Provide the (x, y) coordinate of the cell's center where the given text is located.  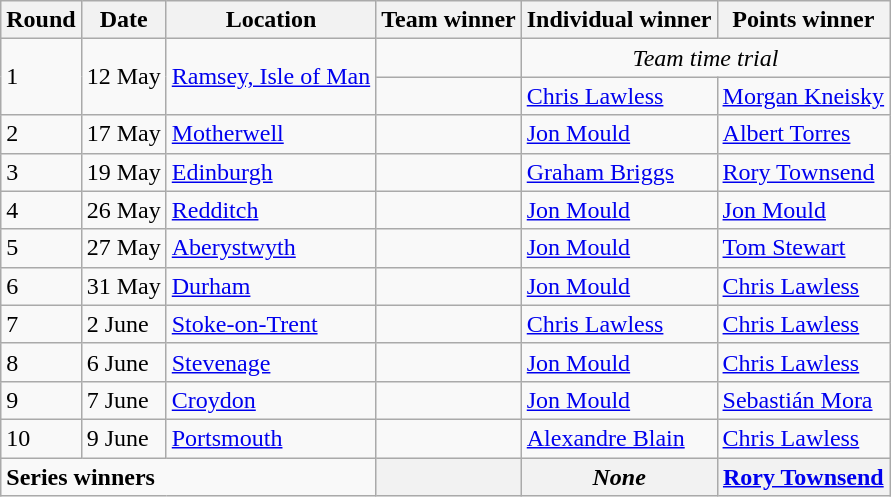
Morgan Kneisky (804, 96)
Team winner (449, 20)
Stoke-on-Trent (270, 324)
6 (41, 286)
Series winners (188, 477)
7 (41, 324)
Albert Torres (804, 134)
Individual winner (619, 20)
1 (41, 77)
Edinburgh (270, 172)
12 May (124, 77)
Location (270, 20)
Graham Briggs (619, 172)
3 (41, 172)
9 June (124, 438)
5 (41, 248)
Durham (270, 286)
Aberystwyth (270, 248)
2 June (124, 324)
None (619, 477)
26 May (124, 210)
Croydon (270, 400)
Alexandre Blain (619, 438)
Date (124, 20)
8 (41, 362)
Redditch (270, 210)
19 May (124, 172)
17 May (124, 134)
Stevenage (270, 362)
Sebastián Mora (804, 400)
27 May (124, 248)
Portsmouth (270, 438)
Motherwell (270, 134)
7 June (124, 400)
Ramsey, Isle of Man (270, 77)
Team time trial (705, 58)
31 May (124, 286)
9 (41, 400)
10 (41, 438)
Round (41, 20)
Tom Stewart (804, 248)
2 (41, 134)
6 June (124, 362)
Points winner (804, 20)
4 (41, 210)
